Output the (X, Y) coordinate of the center of the cell containing the given text.  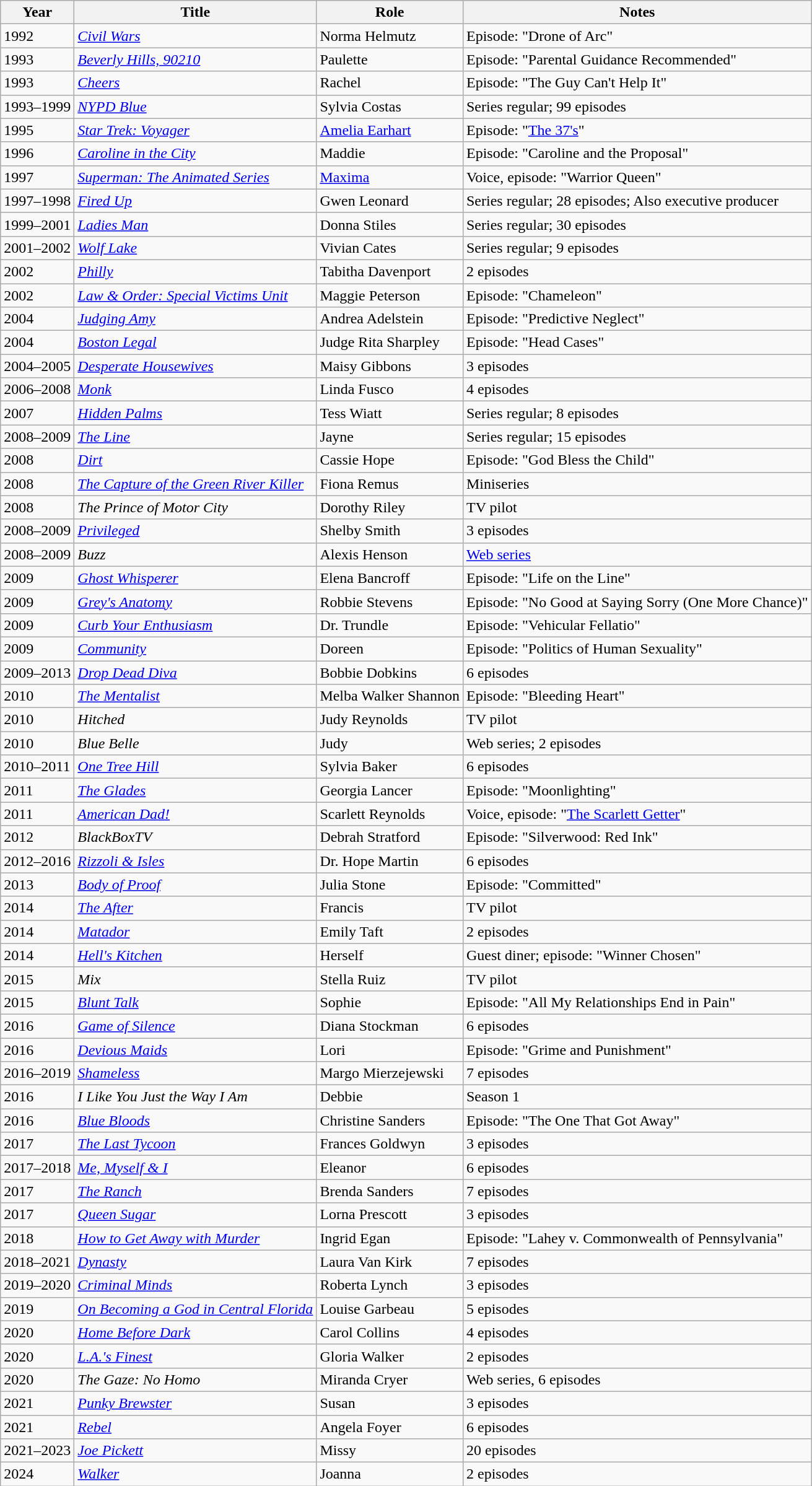
Debrah Stratford (390, 837)
Diana Stockman (390, 1026)
Maggie Peterson (390, 295)
Fiona Remus (390, 484)
Carol Collins (390, 1332)
Buzz (196, 554)
2018–2021 (37, 1262)
Matador (196, 932)
On Becoming a God in Central Florida (196, 1309)
Caroline in the City (196, 154)
BlackBoxTV (196, 837)
Episode: "Caroline and the Proposal" (637, 154)
Episode: "The One That Got Away" (637, 1121)
2012–2016 (37, 861)
Criminal Minds (196, 1285)
2013 (37, 885)
Frances Goldwyn (390, 1144)
2024 (37, 1474)
Melba Walker Shannon (390, 696)
Donna Stiles (390, 224)
Elena Bancroff (390, 578)
1997–1998 (37, 201)
1997 (37, 177)
Episode: "Politics of Human Sexuality" (637, 649)
The Capture of the Green River Killer (196, 484)
Tess Wiatt (390, 413)
Season 1 (637, 1097)
2019 (37, 1309)
Emily Taft (390, 932)
Andrea Adelstein (390, 319)
Norma Helmutz (390, 36)
The Glades (196, 790)
1993–1999 (37, 107)
2021–2023 (37, 1451)
Notes (637, 12)
2017–2018 (37, 1168)
Margo Mierzejewski (390, 1073)
Jayne (390, 437)
5 episodes (637, 1309)
1999–2001 (37, 224)
Amelia Earhart (390, 130)
Lori (390, 1050)
Series regular; 8 episodes (637, 413)
2018 (37, 1238)
Ghost Whisperer (196, 578)
2016–2019 (37, 1073)
How to Get Away with Murder (196, 1238)
Episode: "Predictive Neglect" (637, 319)
NYPD Blue (196, 107)
Episode: "Committed" (637, 885)
Queen Sugar (196, 1215)
Curb Your Enthusiasm (196, 625)
Georgia Lancer (390, 790)
Episode: "Grime and Punishment" (637, 1050)
Francis (390, 908)
Philly (196, 271)
Blue Belle (196, 743)
Mix (196, 979)
The Line (196, 437)
Rebel (196, 1427)
Star Trek: Voyager (196, 130)
The Ranch (196, 1191)
Judge Rita Sharpley (390, 343)
Eleanor (390, 1168)
Maisy Gibbons (390, 366)
Wolf Lake (196, 248)
Episode: "Parental Guidance Recommended" (637, 59)
Hell's Kitchen (196, 955)
2009–2013 (37, 672)
Episode: "All My Relationships End in Pain" (637, 1002)
Devious Maids (196, 1050)
2010–2011 (37, 767)
2007 (37, 413)
Episode: "Bleeding Heart" (637, 696)
Judy (390, 743)
Blunt Talk (196, 1002)
Guest diner; episode: "Winner Chosen" (637, 955)
The Last Tycoon (196, 1144)
Role (390, 12)
I Like You Just the Way I Am (196, 1097)
Dynasty (196, 1262)
The Mentalist (196, 696)
Cheers (196, 83)
Maxima (390, 177)
20 episodes (637, 1451)
Episode: "Drone of Arc" (637, 36)
2006–2008 (37, 390)
1996 (37, 154)
The Gaze: No Homo (196, 1379)
Dr. Hope Martin (390, 861)
Home Before Dark (196, 1332)
Me, Myself & I (196, 1168)
Episode: "Lahey v. Commonwealth of Pennsylvania" (637, 1238)
Drop Dead Diva (196, 672)
Desperate Housewives (196, 366)
Linda Fusco (390, 390)
Robbie Stevens (390, 601)
Series regular; 99 episodes (637, 107)
Episode: "The Guy Can't Help It" (637, 83)
Episode: "No Good at Saying Sorry (One More Chance)" (637, 601)
Blue Bloods (196, 1121)
Episode: "The 37's" (637, 130)
Dorothy Riley (390, 507)
Vivian Cates (390, 248)
Beverly Hills, 90210 (196, 59)
Walker (196, 1474)
Scarlett Reynolds (390, 814)
Lorna Prescott (390, 1215)
Missy (390, 1451)
Miranda Cryer (390, 1379)
Series regular; 30 episodes (637, 224)
Ladies Man (196, 224)
One Tree Hill (196, 767)
Susan (390, 1403)
Roberta Lynch (390, 1285)
Debbie (390, 1097)
L.A.'s Finest (196, 1356)
Civil Wars (196, 36)
The Prince of Motor City (196, 507)
Series regular; 15 episodes (637, 437)
The After (196, 908)
Body of Proof (196, 885)
Shelby Smith (390, 531)
Sophie (390, 1002)
Episode: "Life on the Line" (637, 578)
Sylvia Costas (390, 107)
Judging Amy (196, 319)
Title (196, 12)
Gwen Leonard (390, 201)
Episode: "Silverwood: Red Ink" (637, 837)
Boston Legal (196, 343)
Privileged (196, 531)
Julia Stone (390, 885)
Episode: "Vehicular Fellatio" (637, 625)
Cassie Hope (390, 460)
Game of Silence (196, 1026)
Series regular; 28 episodes; Also executive producer (637, 201)
American Dad! (196, 814)
Christine Sanders (390, 1121)
Stella Ruiz (390, 979)
2001–2002 (37, 248)
2004–2005 (37, 366)
Gloria Walker (390, 1356)
Herself (390, 955)
Maddie (390, 154)
Hidden Palms (196, 413)
Rizzoli & Isles (196, 861)
Web series (637, 554)
Web series, 6 episodes (637, 1379)
Monk (196, 390)
1992 (37, 36)
Ingrid Egan (390, 1238)
Joanna (390, 1474)
Angela Foyer (390, 1427)
Tabitha Davenport (390, 271)
Grey's Anatomy (196, 601)
Hitched (196, 720)
1995 (37, 130)
Series regular; 9 episodes (637, 248)
Rachel (390, 83)
Episode: "Moonlighting" (637, 790)
Fired Up (196, 201)
Brenda Sanders (390, 1191)
Episode: "Head Cases" (637, 343)
Shameless (196, 1073)
Year (37, 12)
Web series; 2 episodes (637, 743)
Punky Brewster (196, 1403)
Dr. Trundle (390, 625)
Episode: "Chameleon" (637, 295)
Doreen (390, 649)
2012 (37, 837)
Paulette (390, 59)
Voice, episode: "The Scarlett Getter" (637, 814)
Dirt (196, 460)
Judy Reynolds (390, 720)
Episode: "God Bless the Child" (637, 460)
Sylvia Baker (390, 767)
Law & Order: Special Victims Unit (196, 295)
2019–2020 (37, 1285)
Miniseries (637, 484)
Community (196, 649)
Voice, episode: "Warrior Queen" (637, 177)
Louise Garbeau (390, 1309)
Alexis Henson (390, 554)
Joe Pickett (196, 1451)
Superman: The Animated Series (196, 177)
Bobbie Dobkins (390, 672)
Laura Van Kirk (390, 1262)
